Search for the cell housing the specified text and yield its [x, y] center coordinate. 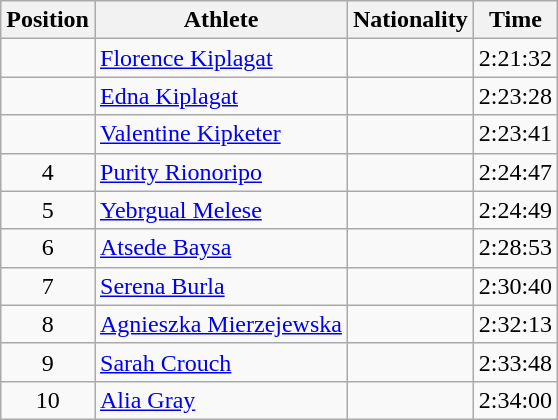
Valentine Kipketer [220, 134]
Time [515, 20]
7 [48, 286]
Agnieszka Mierzejewska [220, 324]
2:23:28 [515, 96]
Position [48, 20]
Athlete [220, 20]
2:23:41 [515, 134]
Alia Gray [220, 400]
5 [48, 210]
Purity Rionoripo [220, 172]
10 [48, 400]
Yebrgual Melese [220, 210]
Sarah Crouch [220, 362]
9 [48, 362]
2:28:53 [515, 248]
Nationality [410, 20]
6 [48, 248]
Atsede Baysa [220, 248]
2:24:47 [515, 172]
2:24:49 [515, 210]
2:30:40 [515, 286]
2:34:00 [515, 400]
Edna Kiplagat [220, 96]
8 [48, 324]
2:33:48 [515, 362]
Serena Burla [220, 286]
2:21:32 [515, 58]
4 [48, 172]
2:32:13 [515, 324]
Florence Kiplagat [220, 58]
